Identify which cell holds the provided text, then report its [x, y] central coordinate. 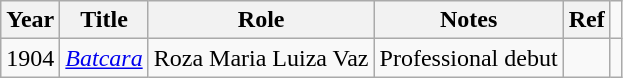
Ref [586, 20]
Professional debut [468, 58]
Notes [468, 20]
Batcara [104, 58]
Roza Maria Luiza Vaz [261, 58]
Year [30, 20]
Title [104, 20]
1904 [30, 58]
Role [261, 20]
